Pinpoint the cell where the given text exists, returning its (x, y) midpoint coordinate. 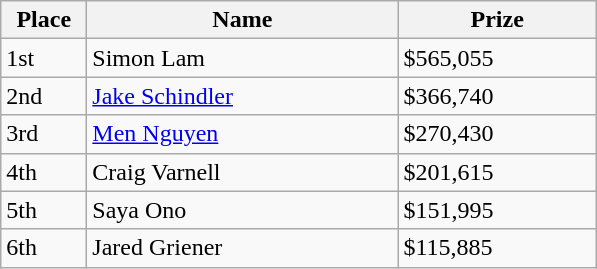
Place (44, 20)
$366,740 (498, 96)
Simon Lam (242, 58)
$151,995 (498, 210)
$115,885 (498, 248)
$565,055 (498, 58)
$270,430 (498, 134)
5th (44, 210)
Jake Schindler (242, 96)
Prize (498, 20)
Jared Griener (242, 248)
Name (242, 20)
4th (44, 172)
1st (44, 58)
Men Nguyen (242, 134)
2nd (44, 96)
3rd (44, 134)
6th (44, 248)
$201,615 (498, 172)
Saya Ono (242, 210)
Craig Varnell (242, 172)
